Find where the given text appears and provide that cell's center as (X, Y) coordinate. 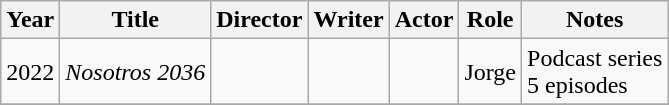
Notes (595, 20)
Actor (424, 20)
2022 (30, 72)
Year (30, 20)
Nosotros 2036 (136, 72)
Jorge (490, 72)
Title (136, 20)
Director (260, 20)
Role (490, 20)
Writer (348, 20)
Podcast series5 episodes (595, 72)
